Output the [X, Y] coordinate of the center of the cell containing the given text.  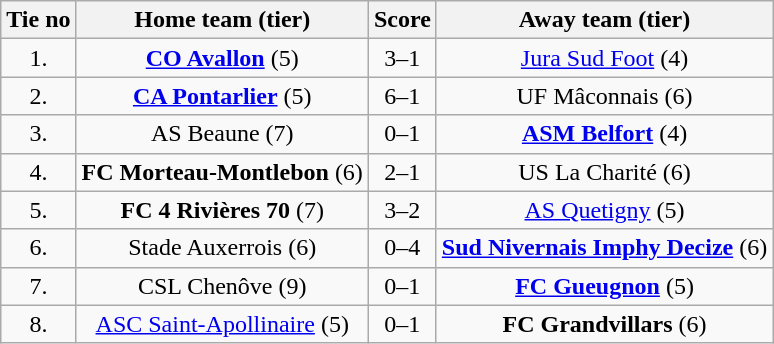
0–4 [402, 248]
4. [38, 172]
3–1 [402, 58]
7. [38, 286]
6–1 [402, 96]
2. [38, 96]
8. [38, 324]
CSL Chenôve (9) [222, 286]
UF Mâconnais (6) [604, 96]
FC Gueugnon (5) [604, 286]
Jura Sud Foot (4) [604, 58]
Score [402, 20]
3–2 [402, 210]
US La Charité (6) [604, 172]
FC Morteau-Montlebon (6) [222, 172]
3. [38, 134]
FC 4 Rivières 70 (7) [222, 210]
AS Beaune (7) [222, 134]
Stade Auxerrois (6) [222, 248]
Sud Nivernais Imphy Decize (6) [604, 248]
5. [38, 210]
ASC Saint-Apollinaire (5) [222, 324]
Tie no [38, 20]
Away team (tier) [604, 20]
AS Quetigny (5) [604, 210]
Home team (tier) [222, 20]
CO Avallon (5) [222, 58]
6. [38, 248]
CA Pontarlier (5) [222, 96]
1. [38, 58]
ASM Belfort (4) [604, 134]
FC Grandvillars (6) [604, 324]
2–1 [402, 172]
